Find where the given text appears and provide that cell's center as [X, Y] coordinate. 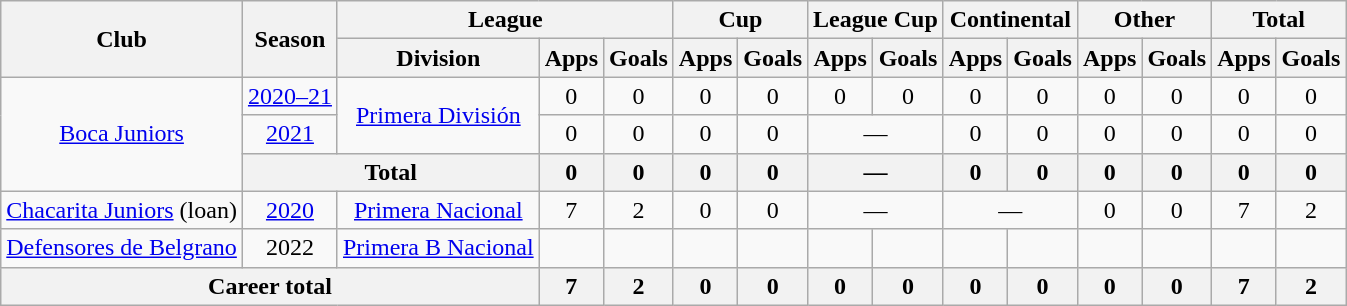
Other [1144, 20]
Continental [1010, 20]
Primera B Nacional [438, 248]
Season [290, 39]
Career total [270, 286]
Primera Nacional [438, 210]
Boca Juniors [122, 134]
League [505, 20]
Primera División [438, 115]
Chacarita Juniors (loan) [122, 210]
2020 [290, 210]
Cup [740, 20]
Defensores de Belgrano [122, 248]
2021 [290, 134]
Division [438, 58]
Club [122, 39]
2020–21 [290, 96]
2022 [290, 248]
League Cup [876, 20]
